Identify which cell holds the provided text, then report its [x, y] central coordinate. 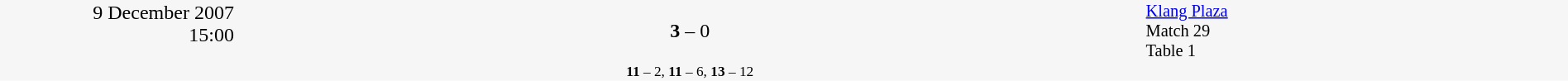
11 – 2, 11 – 6, 13 – 12 [690, 71]
3 – 0 [690, 31]
9 December 200715:00 [117, 40]
Klang PlazaMatch 29Table 1 [1356, 31]
